Identify which cell holds the provided text, then report its (X, Y) central coordinate. 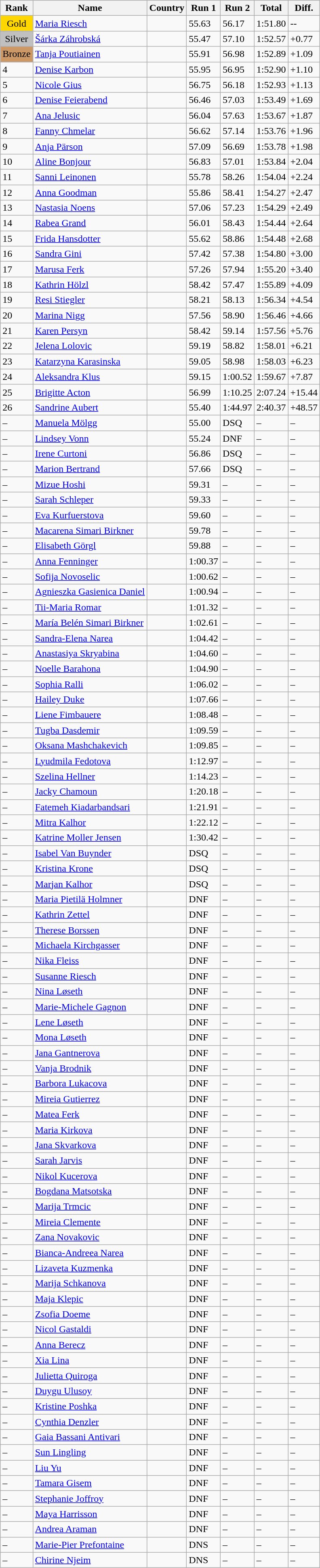
58.13 (238, 300)
Bianca-Andreea Narea (90, 1253)
Nikol Kucerova (90, 1176)
Brigitte Acton (90, 392)
Maria Riesch (90, 23)
Irene Curtoni (90, 454)
Sanni Leinonen (90, 177)
Anna Berecz (90, 1345)
Duygu Ulusoy (90, 1391)
1:21.91 (204, 807)
56.04 (204, 115)
Ana Jelusic (90, 115)
+6.21 (304, 346)
59.19 (204, 346)
1:00.37 (204, 561)
57.63 (238, 115)
Sandra-Elena Narea (90, 638)
Lindsey Vonn (90, 438)
20 (17, 315)
1:10.25 (238, 392)
Zana Novakovic (90, 1237)
Andrea Araman (90, 1529)
Matea Ferk (90, 1114)
Anastasiya Skryabina (90, 653)
17 (17, 269)
1:56.46 (271, 315)
Xia Lina (90, 1360)
55.00 (204, 423)
+7.87 (304, 377)
+1.98 (304, 146)
Eva Kurfuerstova (90, 515)
Mireia Gutierrez (90, 1099)
Sandrine Aubert (90, 407)
Zsofia Doeme (90, 1314)
56.01 (204, 223)
Gaia Bassani Antivari (90, 1437)
Stephanie Joffroy (90, 1499)
56.86 (204, 454)
+48.57 (304, 407)
Bronze (17, 54)
56.98 (238, 54)
58.26 (238, 177)
Jelena Lolovic (90, 346)
1:44.97 (238, 407)
4 (17, 69)
55.47 (204, 39)
Tii-Maria Romar (90, 607)
55.78 (204, 177)
Rabea Grand (90, 223)
55.62 (204, 239)
56.69 (238, 146)
58.90 (238, 315)
1:00.94 (204, 592)
Nina Løseth (90, 992)
Fanny Chmelar (90, 131)
10 (17, 161)
55.24 (204, 438)
Chirine Njeim (90, 1560)
Szelina Hellner (90, 776)
+2.49 (304, 208)
1:54.04 (271, 177)
15 (17, 239)
+3.00 (304, 254)
Marina Nigg (90, 315)
2:40.37 (271, 407)
1:54.80 (271, 254)
1:04.90 (204, 669)
Vanja Brodnik (90, 1068)
1:54.29 (271, 208)
Tamara Gisem (90, 1483)
57.06 (204, 208)
+2.04 (304, 161)
57.47 (238, 285)
+1.96 (304, 131)
Denise Karbon (90, 69)
Denise Feierabend (90, 100)
58.21 (204, 300)
Country (167, 8)
11 (17, 177)
1:12.97 (204, 761)
1:55.20 (271, 269)
+1.10 (304, 69)
Elisabeth Görgl (90, 546)
Silver (17, 39)
+1.13 (304, 85)
+2.64 (304, 223)
56.62 (204, 131)
56.75 (204, 85)
58.98 (238, 361)
Maria Pietilä Holmner (90, 899)
56.95 (238, 69)
Run 2 (238, 8)
Mitra Kalhor (90, 822)
Hailey Duke (90, 700)
Susanne Riesch (90, 976)
57.01 (238, 161)
Kathrin Zettel (90, 914)
14 (17, 223)
+4.09 (304, 285)
25 (17, 392)
Jana Skvarkova (90, 1145)
Jacky Chamoun (90, 792)
Run 1 (204, 8)
+1.69 (304, 100)
57.66 (204, 469)
Maja Klepic (90, 1299)
59.31 (204, 484)
57.14 (238, 131)
1:00.52 (238, 377)
Fatemeh Kiadarbandsari (90, 807)
7 (17, 115)
13 (17, 208)
Macarena Simari Birkner (90, 530)
Anja Pärson (90, 146)
1:00.62 (204, 576)
1:53.78 (271, 146)
Isabel Van Buynder (90, 853)
Tanja Poutiainen (90, 54)
6 (17, 100)
59.60 (204, 515)
Marion Bertrand (90, 469)
1:22.12 (204, 822)
Maya Harrisson (90, 1514)
Mizue Hoshi (90, 484)
1:53.76 (271, 131)
Anna Fenninger (90, 561)
58.41 (238, 193)
Sarah Schleper (90, 500)
57.23 (238, 208)
Sarah Jarvis (90, 1160)
Lene Løseth (90, 1022)
Agnieszka Gasienica Daniel (90, 592)
55.91 (204, 54)
Frida Hansdotter (90, 239)
1:52.57 (271, 39)
Cynthia Denzler (90, 1421)
18 (17, 285)
1:54.27 (271, 193)
Rank (17, 8)
24 (17, 377)
2:07.24 (271, 392)
21 (17, 331)
+1.09 (304, 54)
1:51.80 (271, 23)
Julietta Quiroga (90, 1375)
Marie-Pier Prefontaine (90, 1545)
Marie-Michele Gagnon (90, 1007)
Karen Persyn (90, 331)
Marija Trmcic (90, 1207)
Marjan Kalhor (90, 884)
1:30.42 (204, 838)
Manuela Mölgg (90, 423)
1:04.42 (204, 638)
57.26 (204, 269)
57.38 (238, 254)
59.15 (204, 377)
Total (271, 8)
59.78 (204, 530)
Lizaveta Kuzmenka (90, 1268)
59.88 (204, 546)
1:54.48 (271, 239)
1:14.23 (204, 776)
1:02.61 (204, 623)
57.94 (238, 269)
1:08.48 (204, 715)
1:01.32 (204, 607)
Marija Schkanova (90, 1283)
9 (17, 146)
57.42 (204, 254)
Sandra Gini (90, 254)
12 (17, 193)
Liu Yu (90, 1468)
1:56.34 (271, 300)
Name (90, 8)
Sophia Ralli (90, 684)
59.05 (204, 361)
Oksana Mashchakevich (90, 746)
Noelle Barahona (90, 669)
57.10 (238, 39)
Nicole Gius (90, 85)
1:55.89 (271, 285)
1:58.03 (271, 361)
1:53.49 (271, 100)
+15.44 (304, 392)
Nicol Gastaldi (90, 1329)
1:52.89 (271, 54)
Michaela Kirchgasser (90, 945)
+1.87 (304, 115)
+2.68 (304, 239)
Katarzyna Karasinska (90, 361)
Diff. (304, 8)
58.43 (238, 223)
58.86 (238, 239)
1:53.67 (271, 115)
1:52.93 (271, 85)
59.14 (238, 331)
56.17 (238, 23)
1:09.59 (204, 730)
Sofija Novoselic (90, 576)
1:20.18 (204, 792)
Kristina Krone (90, 868)
5 (17, 85)
57.03 (238, 100)
Mireia Clemente (90, 1222)
Sun Lingling (90, 1453)
55.40 (204, 407)
Aline Bonjour (90, 161)
Nika Fleiss (90, 961)
María Belén Simari Birkner (90, 623)
1:07.66 (204, 700)
Anna Goodman (90, 193)
Resi Stiegler (90, 300)
57.56 (204, 315)
Mona Løseth (90, 1038)
Bogdana Matsotska (90, 1191)
57.09 (204, 146)
+4.54 (304, 300)
1:54.44 (271, 223)
1:57.56 (271, 331)
1:53.84 (271, 161)
55.86 (204, 193)
+3.40 (304, 269)
1:04.60 (204, 653)
Liene Fimbauere (90, 715)
Tugba Dasdemir (90, 730)
-- (304, 23)
56.46 (204, 100)
1:58.01 (271, 346)
+2.47 (304, 193)
56.83 (204, 161)
23 (17, 361)
58.82 (238, 346)
55.95 (204, 69)
59.33 (204, 500)
Lyudmila Fedotova (90, 761)
+6.23 (304, 361)
1:52.90 (271, 69)
Šárka Záhrobská (90, 39)
+2.24 (304, 177)
Nastasia Noens (90, 208)
+5.76 (304, 331)
Therese Borssen (90, 930)
56.18 (238, 85)
Katrine Moller Jensen (90, 838)
Barbora Lukacova (90, 1084)
Gold (17, 23)
Jana Gantnerova (90, 1053)
1:59.67 (271, 377)
+4.66 (304, 315)
26 (17, 407)
22 (17, 346)
Aleksandra Klus (90, 377)
Kristine Poshka (90, 1406)
19 (17, 300)
Marusa Ferk (90, 269)
Kathrin Hölzl (90, 285)
+0.77 (304, 39)
16 (17, 254)
1:09.85 (204, 746)
8 (17, 131)
Maria Kirkova (90, 1130)
56.99 (204, 392)
1:06.02 (204, 684)
55.63 (204, 23)
